Output the [x, y] coordinate of the center of the cell containing the given text.  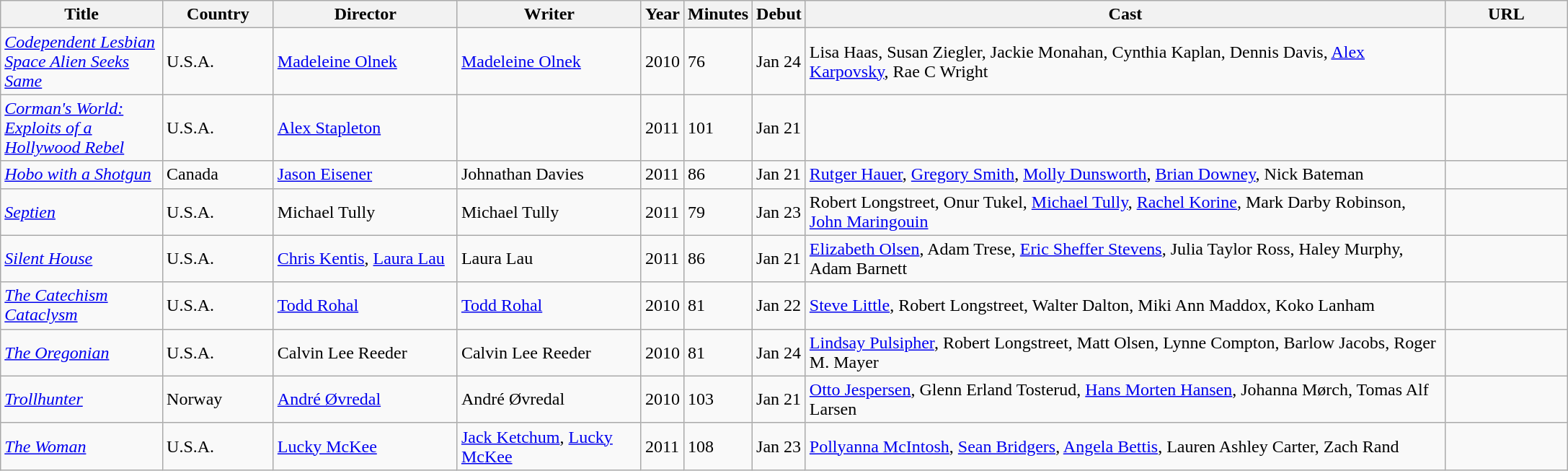
Chris Kentis, Laura Lau [365, 258]
Country [218, 14]
Hobo with a Shotgun [82, 175]
Year [662, 14]
The Catechism Cataclysm [82, 306]
Pollyanna McIntosh, Sean Bridgers, Angela Bettis, Lauren Ashley Carter, Zach Rand [1125, 446]
79 [718, 212]
Jan 22 [779, 306]
Laura Lau [549, 258]
103 [718, 400]
Alex Stapleton [365, 128]
Canada [218, 175]
Cast [1125, 14]
URL [1507, 14]
Johnathan Davies [549, 175]
The Woman [82, 446]
Codependent Lesbian Space Alien Seeks Same [82, 61]
101 [718, 128]
Jason Eisener [365, 175]
Director [365, 14]
Writer [549, 14]
76 [718, 61]
The Oregonian [82, 352]
Corman's World: Exploits of a Hollywood Rebel [82, 128]
Trollhunter [82, 400]
Septien [82, 212]
Lindsay Pulsipher, Robert Longstreet, Matt Olsen, Lynne Compton, Barlow Jacobs, Roger M. Mayer [1125, 352]
Lisa Haas, Susan Ziegler, Jackie Monahan, Cynthia Kaplan, Dennis Davis, Alex Karpovsky, Rae C Wright [1125, 61]
Silent House [82, 258]
Minutes [718, 14]
Robert Longstreet, Onur Tukel, Michael Tully, Rachel Korine, Mark Darby Robinson, John Maringouin [1125, 212]
Elizabeth Olsen, Adam Trese, Eric Sheffer Stevens, Julia Taylor Ross, Haley Murphy, Adam Barnett [1125, 258]
Steve Little, Robert Longstreet, Walter Dalton, Miki Ann Maddox, Koko Lanham [1125, 306]
Norway [218, 400]
Title [82, 14]
Rutger Hauer, Gregory Smith, Molly Dunsworth, Brian Downey, Nick Bateman [1125, 175]
Jack Ketchum, Lucky McKee [549, 446]
108 [718, 446]
Lucky McKee [365, 446]
Debut [779, 14]
Otto Jespersen, Glenn Erland Tosterud, Hans Morten Hansen, Johanna Mørch, Tomas Alf Larsen [1125, 400]
